Provide the (x, y) coordinate of the cell's center where the given text is located.  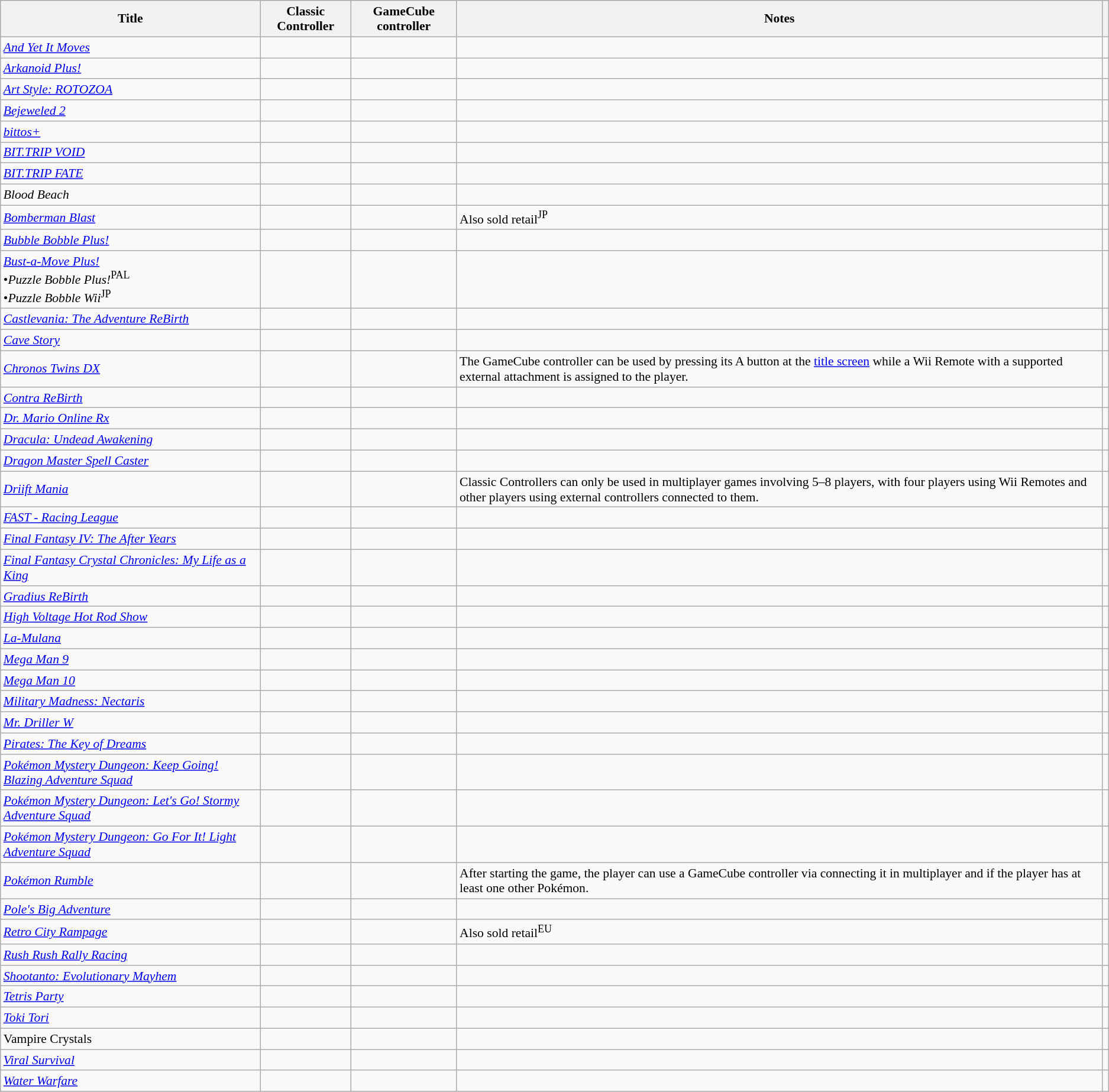
Also sold retailEU (780, 932)
Final Fantasy IV: The After Years (130, 539)
Final Fantasy Crystal Chronicles: My Life as a King (130, 568)
Arkanoid Plus! (130, 69)
Title (130, 19)
Retro City Rampage (130, 932)
Blood Beach (130, 195)
Castlevania: The Adventure ReBirth (130, 319)
Notes (780, 19)
Dragon Master Spell Caster (130, 461)
BIT.TRIP FATE (130, 174)
Pole's Big Adventure (130, 909)
Toki Tori (130, 1018)
BIT.TRIP VOID (130, 153)
And Yet It Moves (130, 47)
Tetris Party (130, 997)
La-Mulana (130, 639)
Gradius ReBirth (130, 597)
Contra ReBirth (130, 398)
Pokémon Mystery Dungeon: Go For It! Light Adventure Squad (130, 844)
Also sold retailJP (780, 218)
Bomberman Blast (130, 218)
Dr. Mario Online Rx (130, 419)
Bust-a-Move Plus!•Puzzle Bobble Plus!PAL•Puzzle Bobble WiiJP (130, 280)
Art Style: ROTOZOA (130, 90)
Mega Man 9 (130, 659)
GameCube controller (403, 19)
After starting the game, the player can use a GameCube controller via connecting it in multiplayer and if the player has at least one other Pokémon. (780, 881)
High Voltage Hot Rod Show (130, 617)
Classic Controller (306, 19)
Vampire Crystals (130, 1039)
Mega Man 10 (130, 681)
Bubble Bobble Plus! (130, 241)
Chronos Twins DX (130, 369)
Pirates: The Key of Dreams (130, 744)
bittos+ (130, 132)
Dracula: Undead Awakening (130, 440)
FAST - Racing League (130, 518)
Shootanto: Evolutionary Mayhem (130, 976)
Cave Story (130, 341)
Pokémon Rumble (130, 881)
Military Madness: Nectaris (130, 702)
Bejeweled 2 (130, 111)
Rush Rush Rally Racing (130, 955)
Pokémon Mystery Dungeon: Keep Going! Blazing Adventure Squad (130, 772)
Viral Survival (130, 1060)
Mr. Driller W (130, 722)
Water Warfare (130, 1081)
Pokémon Mystery Dungeon: Let's Go! Stormy Adventure Squad (130, 809)
Driift Mania (130, 490)
